Capture the cell that displays the provided text and extract its (X, Y) central coordinate. 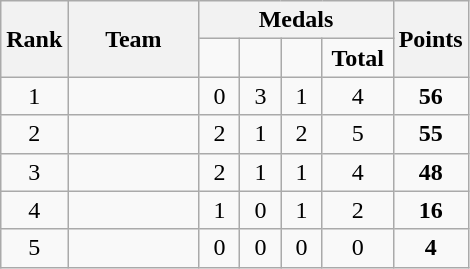
Rank (34, 39)
55 (430, 134)
48 (430, 172)
Medals (296, 20)
Team (134, 39)
56 (430, 96)
16 (430, 210)
Total (358, 58)
Points (430, 39)
